Detect which cell encompasses the target text, then output its (x, y) center coordinate. 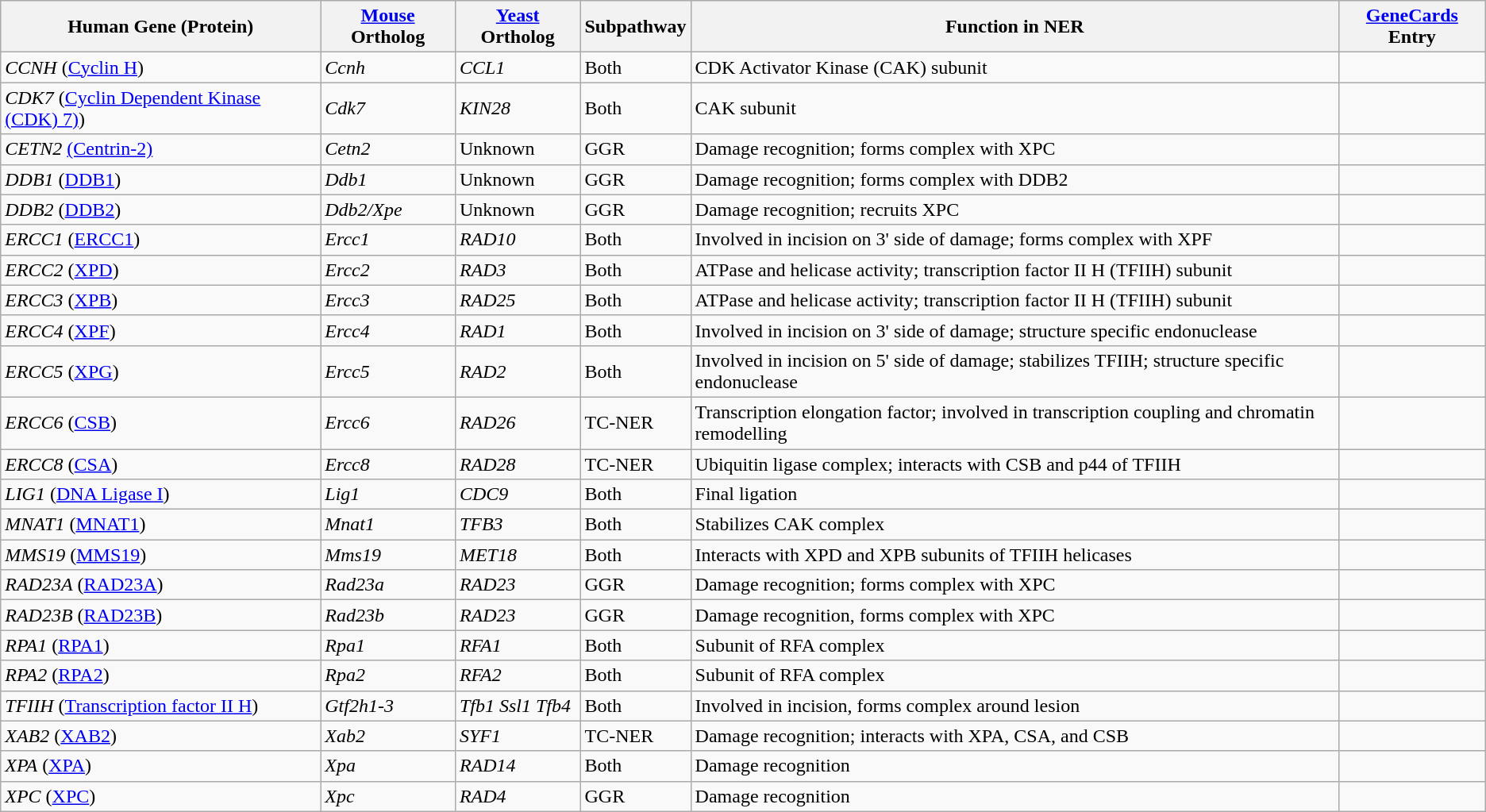
Ddb1 (388, 179)
Rad23b (388, 615)
KIN28 (518, 108)
RPA1 (RPA1) (160, 645)
XPC (XPC) (160, 796)
MMS19 (MMS19) (160, 555)
Human Gene (Protein) (160, 27)
Xpa (388, 766)
Function in NER (1014, 27)
Ercc3 (388, 300)
RPA2 (RPA2) (160, 675)
Xpc (388, 796)
RAD14 (518, 766)
Damage recognition, forms complex with XPC (1014, 615)
Involved in incision on 5' side of damage; stabilizes TFIIH; structure specific endonuclease (1014, 371)
Mnat1 (388, 525)
RFA1 (518, 645)
CAK subunit (1014, 108)
Cdk7 (388, 108)
RFA2 (518, 675)
Lig1 (388, 495)
Transcription elongation factor; involved in transcription coupling and chromatin remodelling (1014, 422)
RAD4 (518, 796)
Rpa2 (388, 675)
Damage recognition; recruits XPC (1014, 210)
RAD28 (518, 464)
Ccnh (388, 67)
MET18 (518, 555)
Yeast Ortholog (518, 27)
RAD26 (518, 422)
Ercc1 (388, 240)
CDC9 (518, 495)
RAD10 (518, 240)
Cetn2 (388, 149)
Xab2 (388, 736)
ERCC4 (XPF) (160, 330)
Damage recognition; forms complex with DDB2 (1014, 179)
XAB2 (XAB2) (160, 736)
Mouse Ortholog (388, 27)
MNAT1 (MNAT1) (160, 525)
Ubiquitin ligase complex; interacts with CSB and p44 of TFIIH (1014, 464)
RAD1 (518, 330)
XPA (XPA) (160, 766)
Ercc8 (388, 464)
RAD23B (RAD23B) (160, 615)
Stabilizes CAK complex (1014, 525)
RAD3 (518, 270)
ERCC8 (CSA) (160, 464)
Rpa1 (388, 645)
Involved in incision on 3' side of damage; structure specific endonuclease (1014, 330)
Rad23a (388, 585)
TFIIH (Transcription factor II H) (160, 706)
Damage recognition; interacts with XPA, CSA, and CSB (1014, 736)
SYF1 (518, 736)
RAD25 (518, 300)
RAD23A (RAD23A) (160, 585)
ERCC3 (XPB) (160, 300)
Involved in incision on 3' side of damage; forms complex with XPF (1014, 240)
ERCC1 (ERCC1) (160, 240)
DDB1 (DDB1) (160, 179)
Ddb2/Xpe (388, 210)
Involved in incision, forms complex around lesion (1014, 706)
Ercc6 (388, 422)
CCL1 (518, 67)
CETN2 (Centrin-2) (160, 149)
CDK Activator Kinase (CAK) subunit (1014, 67)
Gtf2h1-3 (388, 706)
Mms19 (388, 555)
Final ligation (1014, 495)
ERCC5 (XPG) (160, 371)
ERCC6 (CSB) (160, 422)
RAD2 (518, 371)
Ercc5 (388, 371)
LIG1 (DNA Ligase I) (160, 495)
TFB3 (518, 525)
Ercc2 (388, 270)
GeneCards Entry (1411, 27)
ERCC2 (XPD) (160, 270)
CDK7 (Cyclin Dependent Kinase (CDK) 7)) (160, 108)
Ercc4 (388, 330)
CCNH (Cyclin H) (160, 67)
Tfb1 Ssl1 Tfb4 (518, 706)
Interacts with XPD and XPB subunits of TFIIH helicases (1014, 555)
DDB2 (DDB2) (160, 210)
Subpathway (635, 27)
